For the text-containing cell, return its midpoint in [x, y] coordinate format. 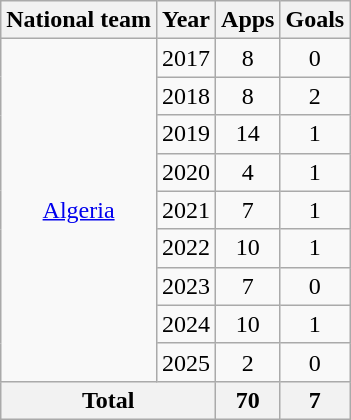
2023 [186, 286]
4 [248, 172]
70 [248, 400]
Total [108, 400]
Apps [248, 20]
2025 [186, 362]
Algeria [79, 210]
2018 [186, 96]
2017 [186, 58]
14 [248, 134]
Goals [315, 20]
2020 [186, 172]
Year [186, 20]
National team [79, 20]
2022 [186, 248]
2019 [186, 134]
2021 [186, 210]
2024 [186, 324]
